Capture the cell that displays the provided text and extract its (x, y) central coordinate. 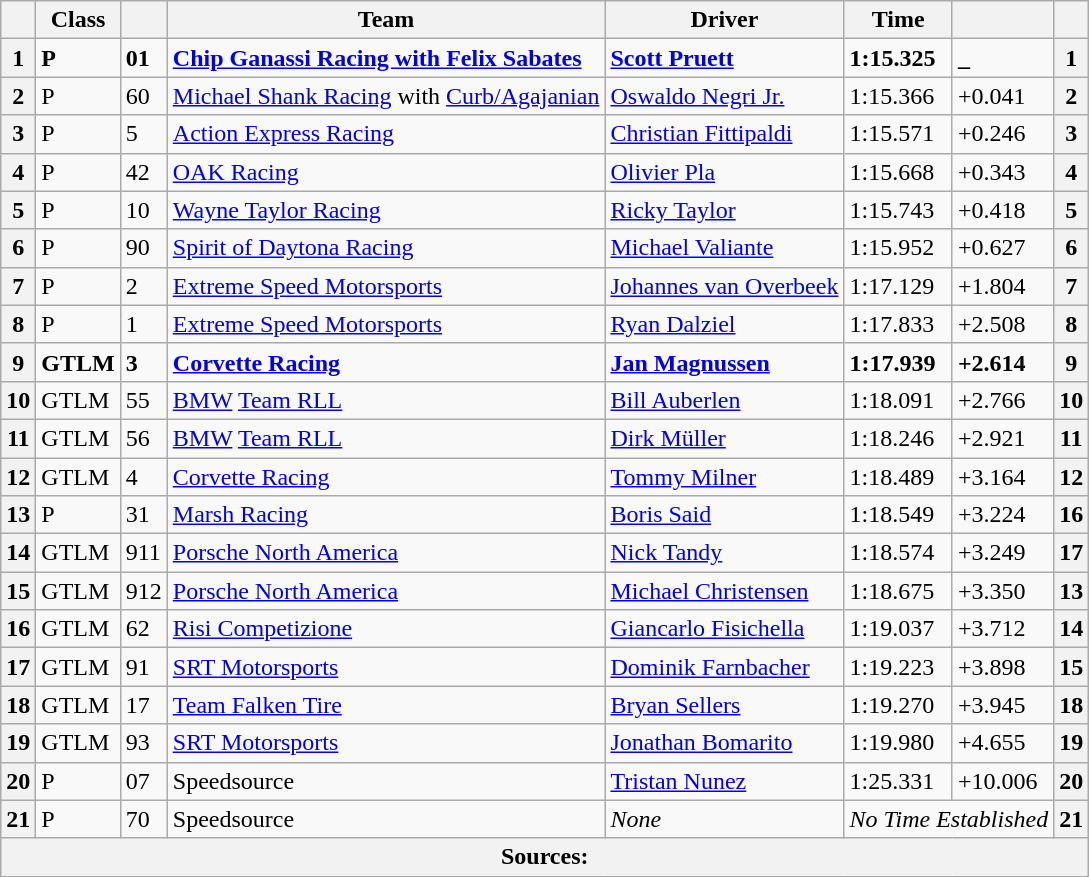
Scott Pruett (724, 58)
+3.350 (1002, 591)
1:19.223 (898, 667)
+3.898 (1002, 667)
Spirit of Daytona Racing (386, 248)
1:15.571 (898, 134)
70 (144, 819)
1:18.246 (898, 438)
+2.614 (1002, 362)
Nick Tandy (724, 553)
Risi Competizione (386, 629)
Bill Auberlen (724, 400)
Chip Ganassi Racing with Felix Sabates (386, 58)
91 (144, 667)
90 (144, 248)
Christian Fittipaldi (724, 134)
Tristan Nunez (724, 781)
1:19.270 (898, 705)
+2.508 (1002, 324)
+1.804 (1002, 286)
Driver (724, 20)
62 (144, 629)
1:17.833 (898, 324)
+10.006 (1002, 781)
+3.945 (1002, 705)
55 (144, 400)
Tommy Milner (724, 477)
1:19.037 (898, 629)
No Time Established (949, 819)
+3.712 (1002, 629)
93 (144, 743)
07 (144, 781)
Class (78, 20)
None (724, 819)
1:15.668 (898, 172)
Ryan Dalziel (724, 324)
+0.246 (1002, 134)
+0.418 (1002, 210)
_ (1002, 58)
+2.921 (1002, 438)
Dominik Farnbacher (724, 667)
Boris Said (724, 515)
Johannes van Overbeek (724, 286)
+3.249 (1002, 553)
Sources: (545, 857)
01 (144, 58)
1:19.980 (898, 743)
Ricky Taylor (724, 210)
Team Falken Tire (386, 705)
912 (144, 591)
Marsh Racing (386, 515)
1:15.952 (898, 248)
Oswaldo Negri Jr. (724, 96)
1:18.675 (898, 591)
+0.343 (1002, 172)
Jonathan Bomarito (724, 743)
Giancarlo Fisichella (724, 629)
1:17.939 (898, 362)
Time (898, 20)
+0.041 (1002, 96)
1:18.549 (898, 515)
1:15.366 (898, 96)
1:18.574 (898, 553)
42 (144, 172)
+4.655 (1002, 743)
+0.627 (1002, 248)
Dirk Müller (724, 438)
1:17.129 (898, 286)
60 (144, 96)
Jan Magnussen (724, 362)
Wayne Taylor Racing (386, 210)
Michael Valiante (724, 248)
Michael Shank Racing with Curb/Agajanian (386, 96)
Michael Christensen (724, 591)
1:25.331 (898, 781)
+3.224 (1002, 515)
1:18.091 (898, 400)
+2.766 (1002, 400)
Team (386, 20)
56 (144, 438)
1:18.489 (898, 477)
OAK Racing (386, 172)
Bryan Sellers (724, 705)
+3.164 (1002, 477)
911 (144, 553)
Action Express Racing (386, 134)
31 (144, 515)
1:15.325 (898, 58)
Olivier Pla (724, 172)
1:15.743 (898, 210)
